Return (x, y) of the center of cell containing provided text 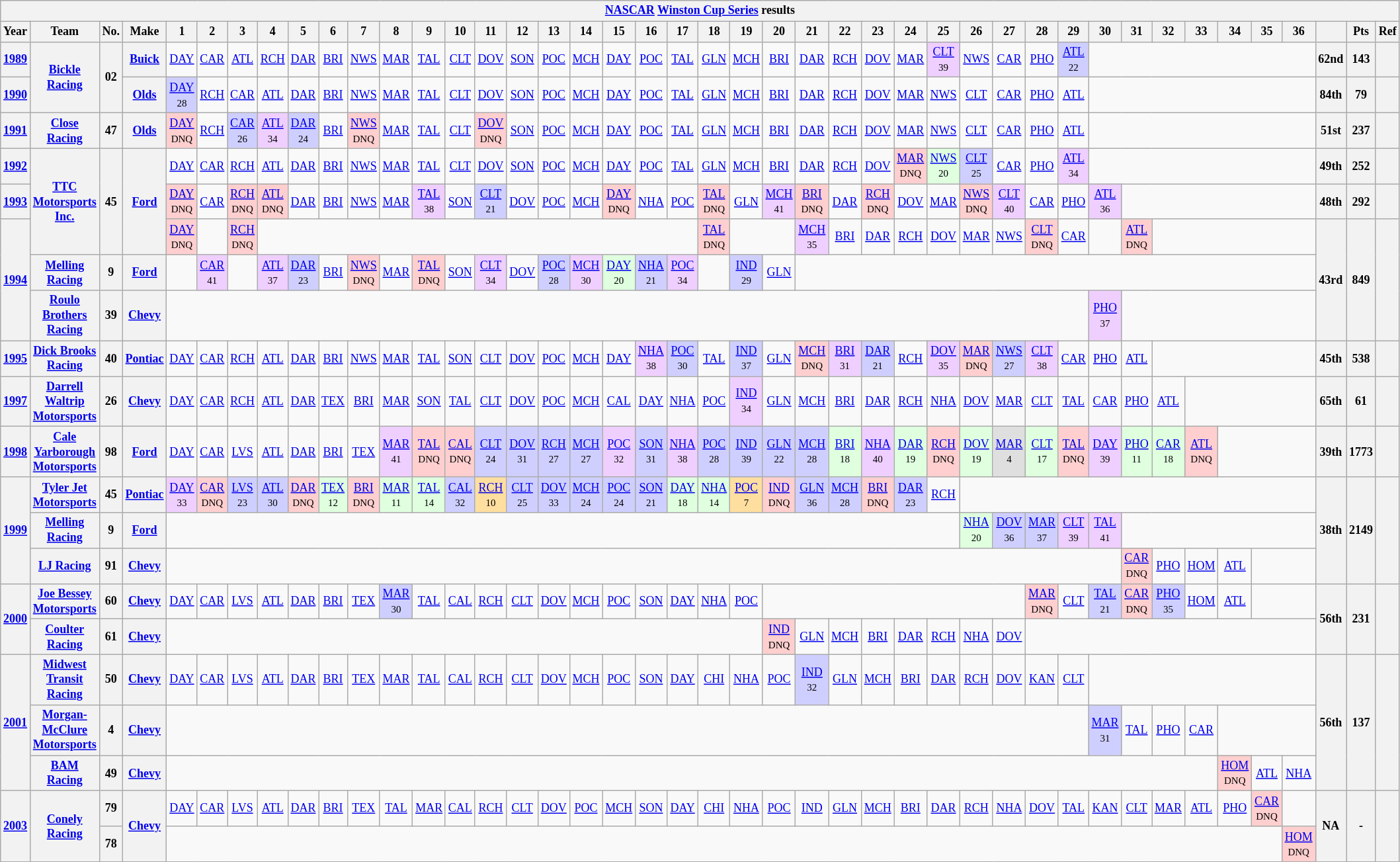
16 (651, 32)
ATL22 (1073, 60)
BAM Racing (65, 773)
CAR26 (243, 130)
98 (111, 452)
IND32 (812, 679)
Pts (1361, 32)
POC34 (682, 273)
CLT21 (491, 202)
22 (845, 32)
NHA20 (976, 531)
30 (1105, 32)
Dick Brooks Racing (65, 359)
CLT24 (491, 452)
POC32 (619, 452)
137 (1361, 722)
36 (1299, 32)
IND29 (747, 273)
Joe Bessey Motorsports (65, 601)
Ref (1387, 32)
Bickle Racing (65, 77)
MAR11 (396, 495)
2000 (16, 619)
PHO11 (1137, 452)
28 (1042, 32)
538 (1361, 359)
Roulo Brothers Racing (65, 316)
12 (522, 32)
8 (396, 32)
MCH35 (812, 237)
51st (1331, 130)
DOVDNQ (491, 130)
38th (1331, 531)
NHA14 (714, 495)
DARDNQ (303, 495)
IND (812, 808)
- (1361, 826)
GLN22 (779, 452)
1994 (16, 280)
DOV19 (976, 452)
48th (1331, 202)
MCH24 (586, 495)
CAL32 (460, 495)
TAL41 (1105, 531)
33 (1201, 32)
20 (779, 32)
14 (586, 32)
DAR21 (878, 359)
45th (1331, 359)
23 (878, 32)
60 (111, 601)
27 (1009, 32)
POC7 (747, 495)
MAR37 (1042, 531)
1990 (16, 95)
21 (812, 32)
3 (243, 32)
18 (714, 32)
DOV36 (1009, 531)
CALDNQ (460, 452)
32 (1169, 32)
NHA40 (878, 452)
CLT17 (1042, 452)
LJ Racing (65, 566)
292 (1361, 202)
CLT38 (1042, 359)
02 (111, 77)
84th (1331, 95)
DAY18 (682, 495)
CLT34 (491, 273)
Buick (144, 60)
NWS20 (944, 166)
39th (1331, 452)
CLT40 (1009, 202)
MCH41 (779, 202)
Team (65, 32)
TAL14 (429, 495)
2149 (1361, 531)
DAR24 (303, 130)
29 (1073, 32)
1993 (16, 202)
252 (1361, 166)
NA (1331, 826)
POC30 (682, 359)
11 (491, 32)
1773 (1361, 452)
DOV35 (944, 359)
2 (212, 32)
Midwest Transit Racing (65, 679)
NHA21 (651, 273)
NASCAR Winston Cup Series results (700, 11)
1989 (16, 60)
49 (111, 773)
62nd (1331, 60)
MAR41 (396, 452)
MAR31 (1105, 730)
Darrell Waltrip Motorsports (65, 402)
ATL30 (272, 495)
Coulter Racing (65, 637)
SON21 (651, 495)
Close Racing (65, 130)
50 (111, 679)
13 (554, 32)
Year (16, 32)
2003 (16, 826)
CLTDNQ (1042, 237)
1995 (16, 359)
MAR4 (1009, 452)
MCH30 (586, 273)
1997 (16, 402)
1998 (16, 452)
1999 (16, 531)
TEX12 (333, 495)
78 (111, 844)
MAR30 (396, 601)
DAY28 (182, 95)
RCH27 (554, 452)
15 (619, 32)
IND39 (747, 452)
91 (111, 566)
ATL37 (272, 273)
237 (1361, 130)
231 (1361, 619)
10 (460, 32)
6 (333, 32)
PHO37 (1105, 316)
CAR18 (1169, 452)
BRI31 (845, 359)
MCH27 (586, 452)
TAL21 (1105, 601)
1992 (16, 166)
IND37 (747, 359)
39 (111, 316)
34 (1235, 32)
CAR41 (212, 273)
Tyler Jet Motorsports (65, 495)
RCH10 (491, 495)
Make (144, 32)
Morgan-McClure Motorsports (65, 730)
BRI18 (845, 452)
POC24 (619, 495)
849 (1361, 280)
ATL36 (1105, 202)
43rd (1331, 280)
MCHDNQ (812, 359)
No. (111, 32)
25 (944, 32)
DOV33 (554, 495)
DAR19 (911, 452)
DAY39 (1105, 452)
24 (911, 32)
40 (111, 359)
SON31 (651, 452)
47 (111, 130)
IND34 (747, 402)
TAL38 (429, 202)
143 (1361, 60)
49th (1331, 166)
35 (1267, 32)
TTC Motorsports Inc. (65, 201)
19 (747, 32)
17 (682, 32)
DOV31 (522, 452)
65th (1331, 402)
1 (182, 32)
1991 (16, 130)
5 (303, 32)
NWS27 (1009, 359)
2001 (16, 722)
PHO35 (1169, 601)
DAY20 (619, 273)
7 (364, 32)
LVS23 (243, 495)
Conely Racing (65, 826)
31 (1137, 32)
DAY33 (182, 495)
Cale Yarborough Motorsports (65, 452)
GLN36 (812, 495)
